Provide the [X, Y] coordinate of the cell's center where the given text is located.  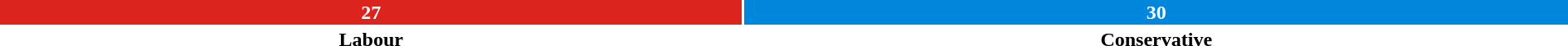
27 [371, 12]
30 [1157, 12]
